Output the [x, y] coordinate of the center of the cell containing the given text.  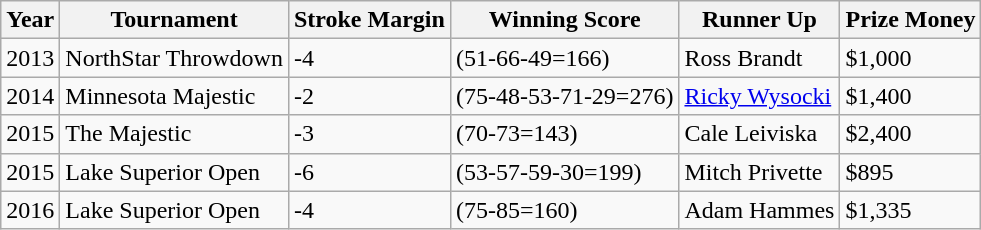
(75-85=160) [564, 210]
2016 [30, 210]
Ricky Wysocki [760, 96]
$1,335 [910, 210]
$895 [910, 172]
Stroke Margin [369, 20]
-2 [369, 96]
(70-73=143) [564, 134]
Runner Up [760, 20]
-3 [369, 134]
Ross Brandt [760, 58]
Mitch Privette [760, 172]
(53-57-59-30=199) [564, 172]
Prize Money [910, 20]
$2,400 [910, 134]
2014 [30, 96]
Year [30, 20]
NorthStar Throwdown [174, 58]
The Majestic [174, 134]
Tournament [174, 20]
(75-48-53-71-29=276) [564, 96]
(51-66-49=166) [564, 58]
-6 [369, 172]
Cale Leiviska [760, 134]
Winning Score [564, 20]
2013 [30, 58]
$1,400 [910, 96]
Minnesota Majestic [174, 96]
Adam Hammes [760, 210]
$1,000 [910, 58]
